Scan for the cell matching the given text and deliver its [X, Y] coordinate at center. 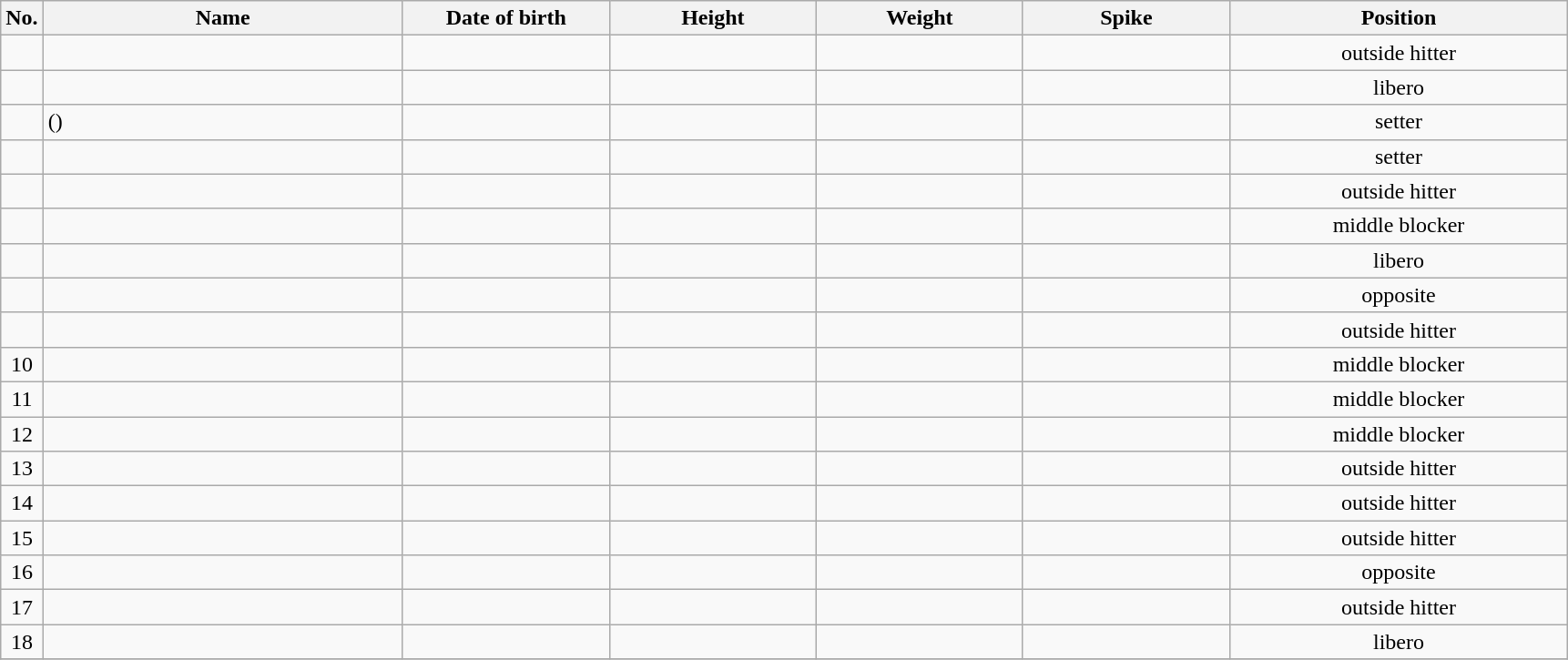
12 [22, 434]
18 [22, 642]
Weight [920, 18]
Date of birth [506, 18]
16 [22, 573]
Position [1399, 18]
Spike [1125, 18]
17 [22, 607]
15 [22, 538]
Height [712, 18]
No. [22, 18]
Name [222, 18]
14 [22, 503]
10 [22, 364]
() [222, 122]
11 [22, 399]
13 [22, 469]
